Scan for the cell matching the given text and deliver its [x, y] coordinate at center. 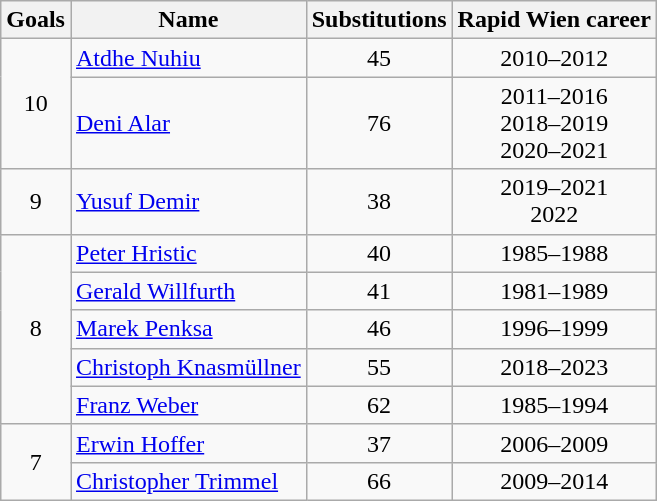
1981–1989 [554, 291]
Deni Alar [188, 123]
62 [379, 405]
45 [379, 58]
9 [36, 202]
8 [36, 329]
10 [36, 104]
Gerald Willfurth [188, 291]
2009–2014 [554, 481]
1985–1988 [554, 253]
40 [379, 253]
1985–1994 [554, 405]
2011–20162018–20192020–2021 [554, 123]
Christoph Knasmüllner [188, 367]
Substitutions [379, 20]
46 [379, 329]
Peter Hristic [188, 253]
Erwin Hoffer [188, 443]
Marek Penksa [188, 329]
76 [379, 123]
Yusuf Demir [188, 202]
66 [379, 481]
2010–2012 [554, 58]
37 [379, 443]
Franz Weber [188, 405]
Christopher Trimmel [188, 481]
41 [379, 291]
7 [36, 462]
2018–2023 [554, 367]
1996–1999 [554, 329]
2006–2009 [554, 443]
Name [188, 20]
38 [379, 202]
2019–20212022 [554, 202]
Rapid Wien career [554, 20]
Goals [36, 20]
Atdhe Nuhiu [188, 58]
55 [379, 367]
